Find where the given text appears and provide that cell's center as [X, Y] coordinate. 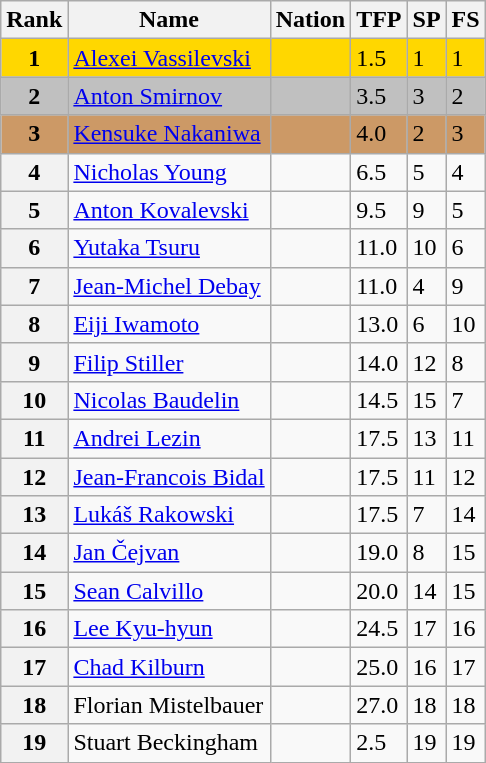
2.5 [379, 743]
25.0 [379, 667]
Yutaka Tsuru [169, 248]
Jean-Francois Bidal [169, 477]
Nicolas Baudelin [169, 400]
Anton Kovalevski [169, 210]
FS [466, 20]
3.5 [379, 96]
Lee Kyu-hyun [169, 629]
Nation [310, 20]
Sean Calvillo [169, 591]
SP [426, 20]
Florian Mistelbauer [169, 705]
Alexei Vassilevski [169, 58]
Rank [34, 20]
24.5 [379, 629]
Stuart Beckingham [169, 743]
13.0 [379, 324]
Lukáš Rakowski [169, 515]
Name [169, 20]
4.0 [379, 134]
19.0 [379, 553]
Jean-Michel Debay [169, 286]
Anton Smirnov [169, 96]
9.5 [379, 210]
Kensuke Nakaniwa [169, 134]
14.5 [379, 400]
6.5 [379, 172]
Nicholas Young [169, 172]
20.0 [379, 591]
Eiji Iwamoto [169, 324]
1.5 [379, 58]
14.0 [379, 362]
Andrei Lezin [169, 438]
Chad Kilburn [169, 667]
27.0 [379, 705]
Jan Čejvan [169, 553]
TFP [379, 20]
Filip Stiller [169, 362]
